Provide the (X, Y) coordinate of the cell's center where the given text is located.  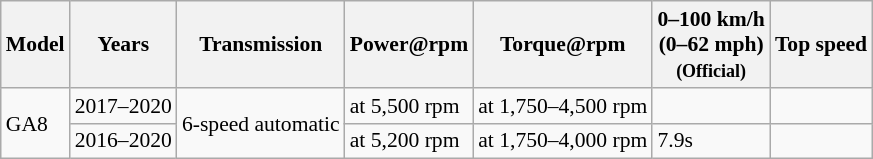
GA8 (36, 124)
at 1,750–4,500 rpm (562, 106)
Power@rpm (410, 44)
Model (36, 44)
Years (124, 44)
Transmission (261, 44)
Torque@rpm (562, 44)
at 5,500 rpm (410, 106)
0–100 km/h(0–62 mph)(Official) (710, 44)
at 1,750–4,000 rpm (562, 141)
at 5,200 rpm (410, 141)
2016–2020 (124, 141)
2017–2020 (124, 106)
6-speed automatic (261, 124)
7.9s (710, 141)
Top speed (821, 44)
